Determine the [X, Y] coordinate at the center of the cell enclosing the given text.  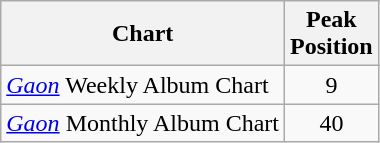
Chart [143, 34]
Gaon Monthly Album Chart [143, 123]
Gaon Weekly Album Chart [143, 85]
PeakPosition [332, 34]
40 [332, 123]
9 [332, 85]
